Output the (x, y) coordinate of the center of the cell containing the given text.  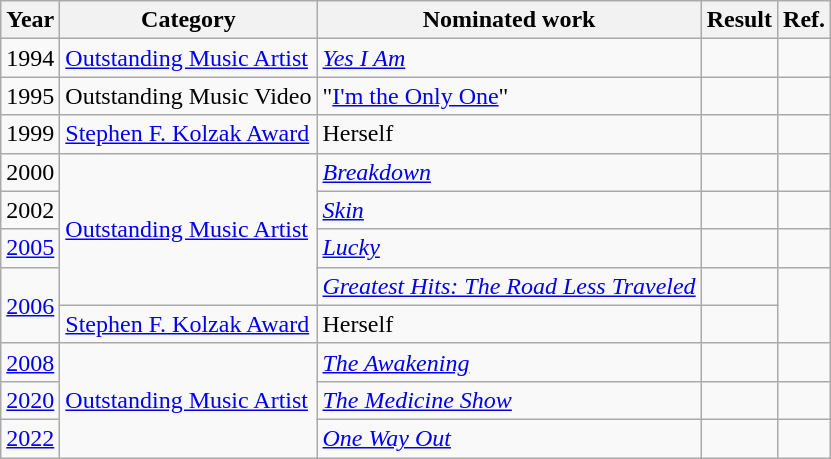
1999 (30, 134)
2008 (30, 362)
The Awakening (509, 362)
2022 (30, 438)
The Medicine Show (509, 400)
One Way Out (509, 438)
2005 (30, 248)
Category (188, 20)
2020 (30, 400)
Ref. (804, 20)
Outstanding Music Video (188, 96)
2006 (30, 305)
Yes I Am (509, 58)
1994 (30, 58)
Year (30, 20)
2002 (30, 210)
Breakdown (509, 172)
Skin (509, 210)
Lucky (509, 248)
Greatest Hits: The Road Less Traveled (509, 286)
2000 (30, 172)
1995 (30, 96)
Result (739, 20)
Nominated work (509, 20)
"I'm the Only One" (509, 96)
